Pinpoint the cell where the given text exists, returning its [X, Y] midpoint coordinate. 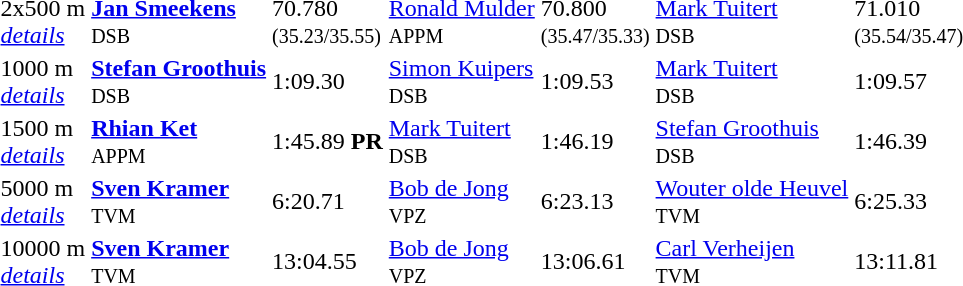
Bob de JongVPZ [462, 202]
Wouter olde HeuvelTVM [752, 202]
1:46.19 [595, 142]
1:09.53 [595, 82]
1:09.30 [328, 82]
Rhian KetAPPM [179, 142]
Sven KramerTVM [179, 202]
6:20.71 [328, 202]
6:23.13 [595, 202]
1:45.89 PR [328, 142]
Simon KuipersDSB [462, 82]
